Provide the [X, Y] coordinate of the cell's center where the given text is located.  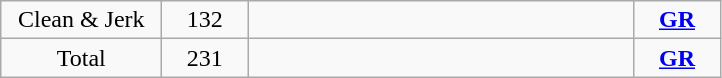
231 [205, 58]
Clean & Jerk [82, 20]
Total [82, 58]
132 [205, 20]
